Capture the cell that displays the provided text and extract its (x, y) central coordinate. 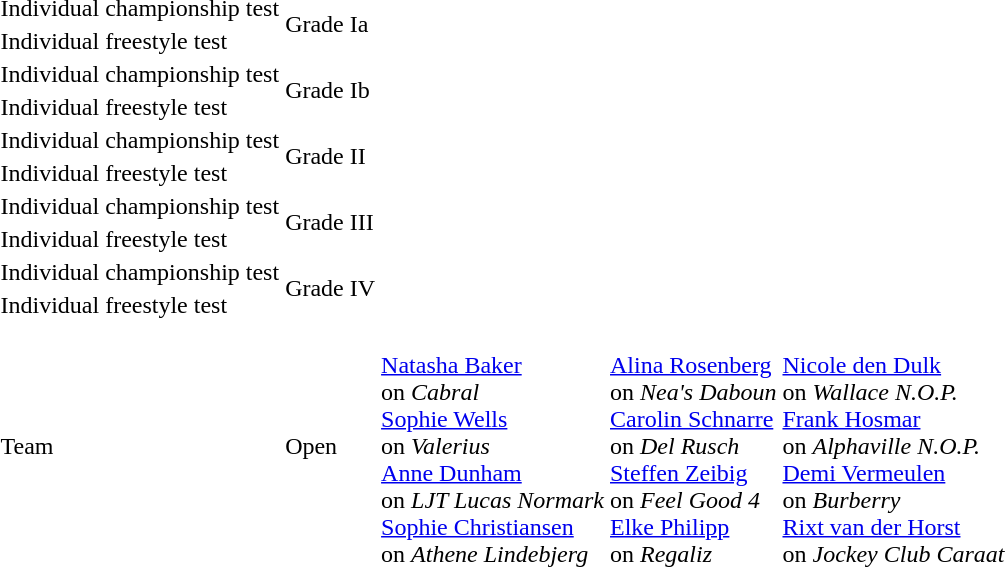
Grade Ib (330, 90)
Grade II (330, 156)
Grade III (330, 222)
Grade IV (330, 288)
